Provide the [x, y] coordinate of the cell's center where the given text is located.  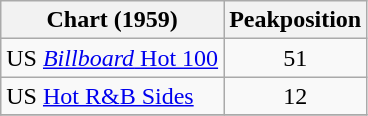
51 [296, 58]
US Hot R&B Sides [112, 96]
US Billboard Hot 100 [112, 58]
12 [296, 96]
Peakposition [296, 20]
Chart (1959) [112, 20]
